Output the (x, y) coordinate of the center of the cell containing the given text.  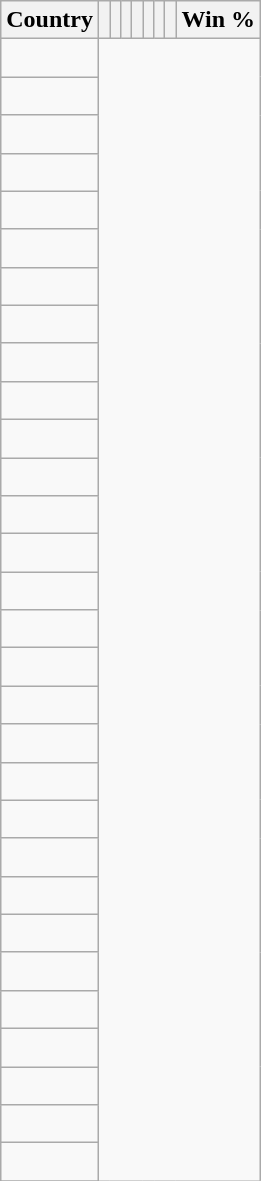
Win % (218, 20)
Country (50, 20)
